Find where the given text appears and provide that cell's center as (x, y) coordinate. 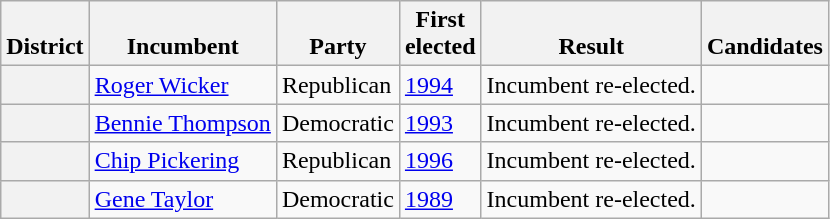
Result (591, 34)
1993 (440, 123)
Bennie Thompson (182, 123)
Candidates (764, 34)
1996 (440, 161)
1994 (440, 85)
Firstelected (440, 34)
Chip Pickering (182, 161)
Gene Taylor (182, 199)
Incumbent (182, 34)
Party (338, 34)
District (45, 34)
1989 (440, 199)
Roger Wicker (182, 85)
